Find where the given text appears and provide that cell's center as (X, Y) coordinate. 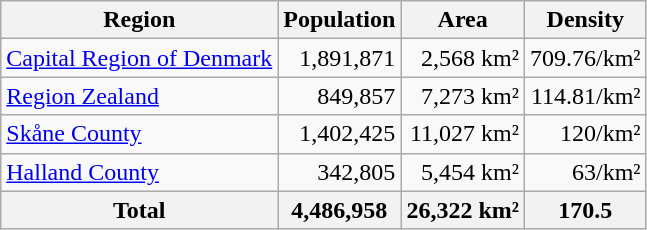
Area (463, 20)
Halland County (140, 172)
Capital Region of Denmark (140, 58)
170.5 (585, 210)
5,454 km² (463, 172)
11,027 km² (463, 134)
342,805 (340, 172)
120/km² (585, 134)
Skåne County (140, 134)
2,568 km² (463, 58)
114.81/km² (585, 96)
849,857 (340, 96)
63/km² (585, 172)
1,891,871 (340, 58)
1,402,425 (340, 134)
709.76/km² (585, 58)
4,486,958 (340, 210)
Population (340, 20)
Region Zealand (140, 96)
7,273 km² (463, 96)
Region (140, 20)
Total (140, 210)
Density (585, 20)
26,322 km² (463, 210)
